Search for the cell housing the specified text and yield its [x, y] center coordinate. 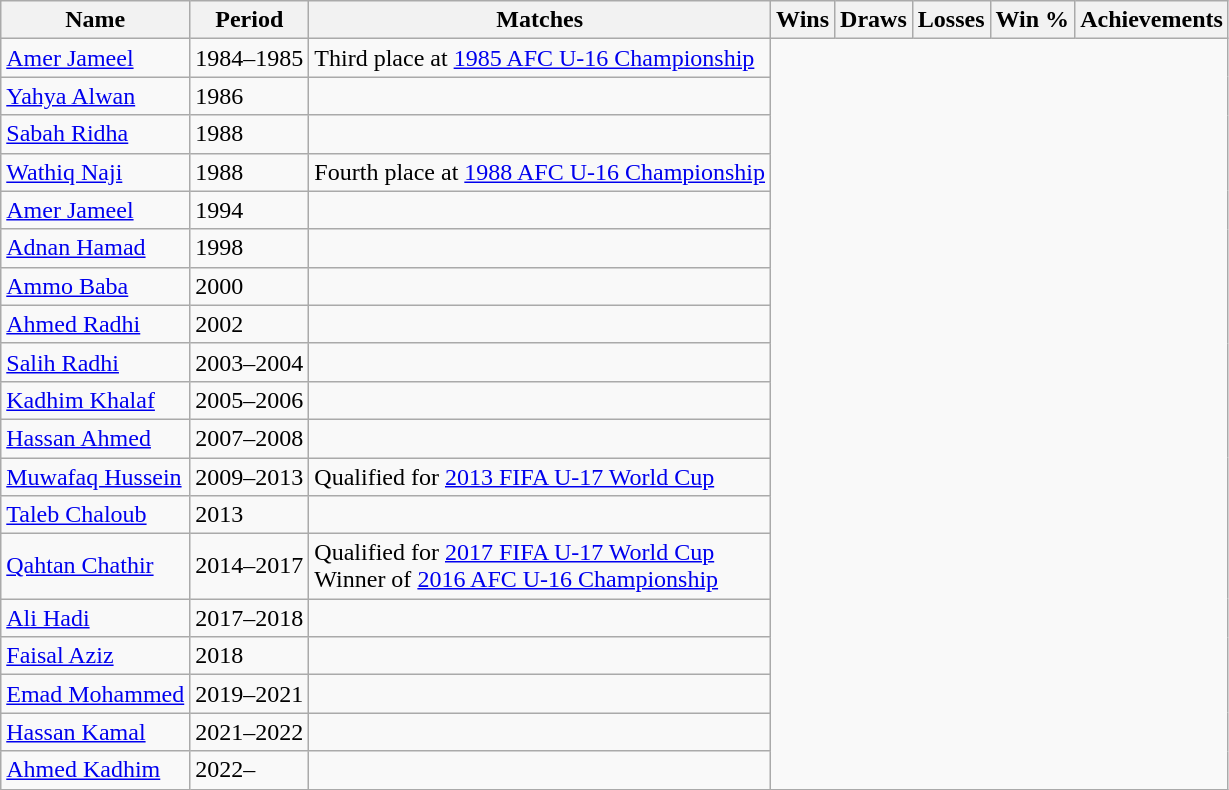
Emad Mohammed [96, 694]
Losses [951, 20]
Yahya Alwan [96, 96]
Faisal Aziz [96, 656]
1998 [250, 248]
2007–2008 [250, 438]
Sabah Ridha [96, 134]
Qualified for 2017 FIFA U-17 World Cup Winner of 2016 AFC U-16 Championship [540, 566]
1984–1985 [250, 58]
Qahtan Chathir [96, 566]
Name [96, 20]
Taleb Chaloub [96, 515]
2009–2013 [250, 477]
1994 [250, 210]
Ahmed Radhi [96, 324]
Third place at 1985 AFC U-16 Championship [540, 58]
2019–2021 [250, 694]
Draws [874, 20]
Qualified for 2013 FIFA U-17 World Cup [540, 477]
Wathiq Naji [96, 172]
2003–2004 [250, 362]
Salih Radhi [96, 362]
Achievements [1152, 20]
1986 [250, 96]
Hassan Kamal [96, 732]
Ali Hadi [96, 618]
Fourth place at 1988 AFC U-16 Championship [540, 172]
2018 [250, 656]
2002 [250, 324]
Win % [1032, 20]
Period [250, 20]
2021–2022 [250, 732]
2022– [250, 770]
Wins [803, 20]
Kadhim Khalaf [96, 400]
2005–2006 [250, 400]
Ammo Baba [96, 286]
2017–2018 [250, 618]
2013 [250, 515]
Adnan Hamad [96, 248]
Ahmed Kadhim [96, 770]
2014–2017 [250, 566]
Muwafaq Hussein [96, 477]
Matches [540, 20]
2000 [250, 286]
Hassan Ahmed [96, 438]
